Determine the [X, Y] coordinate at the center of the cell enclosing the given text.  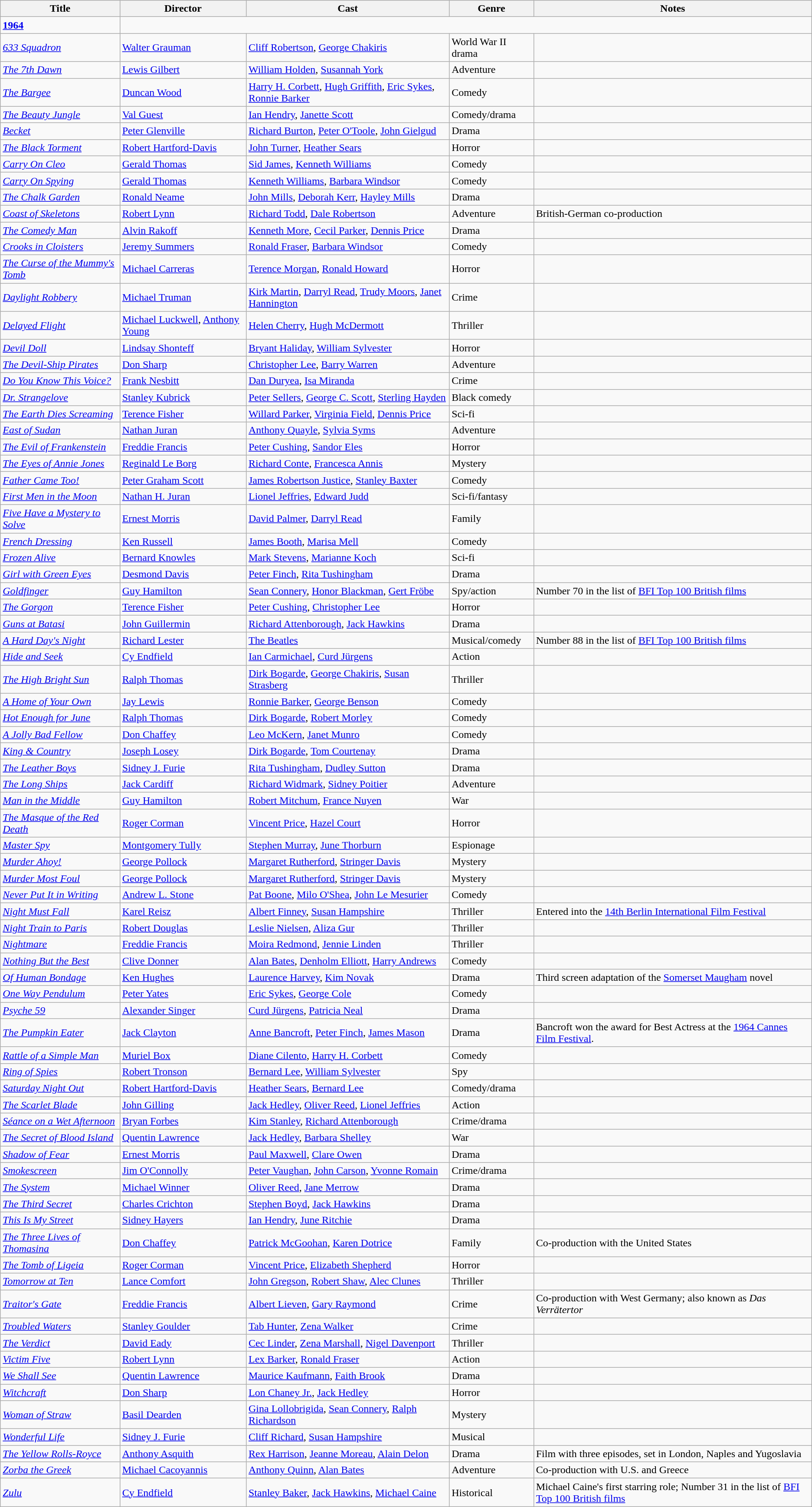
Alan Bates, Denholm Elliott, Harry Andrews [347, 961]
Woman of Straw [60, 1415]
William Holden, Susannah York [347, 70]
Robert Mitchum, France Nuyen [347, 800]
Michael Winner [183, 1187]
Richard Burton, Peter O'Toole, John Gielgud [347, 131]
Eric Sykes, George Cole [347, 994]
633 Squadron [60, 48]
Kim Stanley, Richard Attenborough [347, 1121]
Maurice Kaufmann, Faith Brook [347, 1376]
East of Sudan [60, 430]
Co-production with the United States [672, 1242]
Jeremy Summers [183, 247]
Leslie Nielsen, Aliza Gur [347, 928]
Of Human Bondage [60, 977]
A Home of Your Own [60, 701]
The High Bright Sun [60, 679]
Lindsay Shonteff [183, 348]
Lex Barker, Ronald Fraser [347, 1359]
Alexander Singer [183, 1010]
Lon Chaney Jr., Jack Hedley [347, 1392]
Jack Hedley, Oliver Reed, Lionel Jeffries [347, 1105]
Vincent Price, Hazel Court [347, 822]
Coast of Skeletons [60, 213]
Girl with Green Eyes [60, 574]
Jack Clayton [183, 1032]
We Shall See [60, 1376]
First Men in the Moon [60, 496]
Richard Todd, Dale Robertson [347, 213]
Peter Graham Scott [183, 480]
Michael Truman [183, 298]
Heather Sears, Bernard Lee [347, 1088]
David Palmer, Darryl Read [347, 519]
Joseph Losey [183, 751]
Michael Luckwell, Anthony Young [183, 325]
Night Must Fall [60, 911]
Richard Attenborough, Jack Hawkins [347, 624]
British-German co-production [672, 213]
The Devil-Ship Pirates [60, 364]
John Turner, Heather Sears [347, 147]
Wonderful Life [60, 1437]
Richard Lester [183, 640]
Frank Nesbitt [183, 381]
Kirk Martin, Darryl Read, Trudy Moors, Janet Hannington [347, 298]
Black comedy [492, 397]
Spy [492, 1071]
Frozen Alive [60, 558]
Co-production with West Germany; also known as Das Verrätertor [672, 1304]
The Evil of Frankenstein [60, 447]
Oliver Reed, Jane Merrow [347, 1187]
The Three Lives of Thomasina [60, 1242]
Reginald Le Borg [183, 463]
Ken Russell [183, 541]
The Curse of the Mummy's Tomb [60, 269]
Bryant Haliday, William Sylvester [347, 348]
Carry On Spying [60, 180]
Anthony Quayle, Sylvia Syms [347, 430]
Montgomery Tully [183, 845]
Peter Cushing, Christopher Lee [347, 607]
Andrew L. Stone [183, 895]
Victim Five [60, 1359]
Lionel Jeffries, Edward Judd [347, 496]
Terence Morgan, Ronald Howard [347, 269]
Dirk Bogarde, George Chakiris, Susan Strasberg [347, 679]
Espionage [492, 845]
Nathan Juran [183, 430]
Séance on a Wet Afternoon [60, 1121]
Michael Carreras [183, 269]
Hot Enough for June [60, 718]
Duncan Wood [183, 92]
Dr. Strangelove [60, 397]
Traitor's Gate [60, 1304]
Hide and Seek [60, 657]
Diane Cilento, Harry H. Corbett [347, 1055]
Tab Hunter, Zena Walker [347, 1326]
Peter Sellers, George C. Scott, Sterling Hayden [347, 397]
Murder Most Foul [60, 878]
Five Have a Mystery to Solve [60, 519]
Dirk Bogarde, Robert Morley [347, 718]
Delayed Flight [60, 325]
Michael Caine's first starring role; Number 31 in the list of BFI Top 100 British films [672, 1492]
Robert Douglas [183, 928]
Richard Conte, Francesca Annis [347, 463]
Stanley Kubrick [183, 397]
Ronald Fraser, Barbara Windsor [347, 247]
Rattle of a Simple Man [60, 1055]
Ian Hendry, Janette Scott [347, 115]
Albert Finney, Susan Hampshire [347, 911]
Number 70 in the list of BFI Top 100 British films [672, 591]
The Verdict [60, 1343]
The Secret of Blood Island [60, 1138]
John Gilling [183, 1105]
Title [60, 9]
John Gregson, Robert Shaw, Alec Clunes [347, 1281]
The Long Ships [60, 784]
The Beatles [347, 640]
Rex Harrison, Jeanne Moreau, Alain Delon [347, 1454]
Nathan H. Juran [183, 496]
The Comedy Man [60, 230]
Kenneth More, Cecil Parker, Dennis Price [347, 230]
Musical [492, 1437]
The Leather Boys [60, 767]
Zorba the Greek [60, 1470]
John Mills, Deborah Kerr, Hayley Mills [347, 197]
Spy/action [492, 591]
Never Put It in Writing [60, 895]
Jim O'Connolly [183, 1171]
One Way Pendulum [60, 994]
The Black Torment [60, 147]
The Third Secret [60, 1204]
Moira Redmond, Jennie Linden [347, 944]
Night Train to Paris [60, 928]
Do You Know This Voice? [60, 381]
Gina Lollobrigida, Sean Connery, Ralph Richardson [347, 1415]
Zulu [60, 1492]
Lance Comfort [183, 1281]
Devil Doll [60, 348]
Guns at Batasi [60, 624]
Ken Hughes [183, 977]
Curd Jürgens, Patricia Neal [347, 1010]
Dan Duryea, Isa Miranda [347, 381]
Desmond Davis [183, 574]
Musical/comedy [492, 640]
James Robertson Justice, Stanley Baxter [347, 480]
The System [60, 1187]
Notes [672, 9]
Walter Grauman [183, 48]
James Booth, Marisa Mell [347, 541]
Bryan Forbes [183, 1121]
Harry H. Corbett, Hugh Griffith, Eric Sykes, Ronnie Barker [347, 92]
1964 [60, 25]
Stephen Murray, June Thorburn [347, 845]
Shadow of Fear [60, 1154]
Jack Cardiff [183, 784]
Jack Hedley, Barbara Shelley [347, 1138]
Anthony Quinn, Alan Bates [347, 1470]
Film with three episodes, set in London, Naples and Yugoslavia [672, 1454]
Entered into the 14th Berlin International Film Festival [672, 911]
Karel Reisz [183, 911]
The 7th Dawn [60, 70]
Number 88 in the list of BFI Top 100 British films [672, 640]
Anthony Asquith [183, 1454]
Historical [492, 1492]
Smokescreen [60, 1171]
The Earth Dies Screaming [60, 414]
Troubled Waters [60, 1326]
Goldfinger [60, 591]
Christopher Lee, Barry Warren [347, 364]
The Masque of the Red Death [60, 822]
Master Spy [60, 845]
Sid James, Kenneth Williams [347, 164]
Clive Donner [183, 961]
The Chalk Garden [60, 197]
Witchcraft [60, 1392]
Crooks in Cloisters [60, 247]
Ring of Spies [60, 1071]
Cliff Richard, Susan Hampshire [347, 1437]
Paul Maxwell, Clare Owen [347, 1154]
Sidney Hayers [183, 1220]
Director [183, 9]
Val Guest [183, 115]
The Tomb of Ligeia [60, 1265]
This Is My Street [60, 1220]
Michael Cacoyannis [183, 1470]
Becket [60, 131]
Man in the Middle [60, 800]
Robert Tronson [183, 1071]
Bernard Knowles [183, 558]
John Guillermin [183, 624]
The Bargee [60, 92]
Peter Vaughan, John Carson, Yvonne Romain [347, 1171]
Ian Carmichael, Curd Jürgens [347, 657]
Albert Lieven, Gary Raymond [347, 1304]
Lewis Gilbert [183, 70]
Peter Finch, Rita Tushingham [347, 574]
Helen Cherry, Hugh McDermott [347, 325]
Murder Ahoy! [60, 862]
Peter Cushing, Sandor Eles [347, 447]
Daylight Robbery [60, 298]
Mark Stevens, Marianne Koch [347, 558]
Bernard Lee, William Sylvester [347, 1071]
Laurence Harvey, Kim Novak [347, 977]
The Eyes of Annie Jones [60, 463]
The Beauty Jungle [60, 115]
Cliff Robertson, George Chakiris [347, 48]
King & Country [60, 751]
Basil Dearden [183, 1415]
A Hard Day's Night [60, 640]
Peter Yates [183, 994]
Nightmare [60, 944]
Genre [492, 9]
Third screen adaptation of the Somerset Maugham novel [672, 977]
Willard Parker, Virginia Field, Dennis Price [347, 414]
A Jolly Bad Fellow [60, 734]
The Pumpkin Eater [60, 1032]
The Yellow Rolls-Royce [60, 1454]
Patrick McGoohan, Karen Dotrice [347, 1242]
Rita Tushingham, Dudley Sutton [347, 767]
Pat Boone, Milo O'Shea, John Le Mesurier [347, 895]
Jay Lewis [183, 701]
Kenneth Williams, Barbara Windsor [347, 180]
French Dressing [60, 541]
Ian Hendry, June Ritchie [347, 1220]
Alvin Rakoff [183, 230]
Anne Bancroft, Peter Finch, James Mason [347, 1032]
World War II drama [492, 48]
The Gorgon [60, 607]
The Scarlet Blade [60, 1105]
Psyche 59 [60, 1010]
Charles Crichton [183, 1204]
Stanley Goulder [183, 1326]
Peter Glenville [183, 131]
Saturday Night Out [60, 1088]
Richard Widmark, Sidney Poitier [347, 784]
Vincent Price, Elizabeth Shepherd [347, 1265]
Stanley Baker, Jack Hawkins, Michael Caine [347, 1492]
Ronnie Barker, George Benson [347, 701]
Stephen Boyd, Jack Hawkins [347, 1204]
Leo McKern, Janet Munro [347, 734]
Cec Linder, Zena Marshall, Nigel Davenport [347, 1343]
Co-production with U.S. and Greece [672, 1470]
Dirk Bogarde, Tom Courtenay [347, 751]
Sean Connery, Honor Blackman, Gert Fröbe [347, 591]
Cast [347, 9]
Father Came Too! [60, 480]
Sci-fi/fantasy [492, 496]
Ronald Neame [183, 197]
Bancroft won the award for Best Actress at the 1964 Cannes Film Festival. [672, 1032]
Nothing But the Best [60, 961]
Carry On Cleo [60, 164]
Tomorrow at Ten [60, 1281]
David Eady [183, 1343]
Muriel Box [183, 1055]
